Find where the given text appears and provide that cell's center as (X, Y) coordinate. 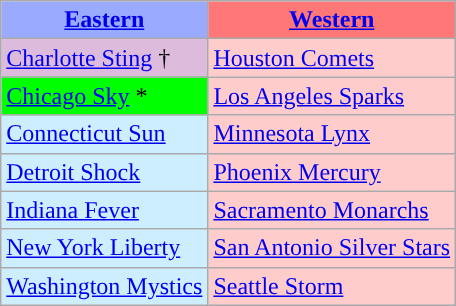
Indiana Fever (104, 210)
Minnesota Lynx (332, 134)
Houston Comets (332, 58)
Seattle Storm (332, 286)
Chicago Sky * (104, 96)
New York Liberty (104, 248)
Charlotte Sting † (104, 58)
Western (332, 20)
San Antonio Silver Stars (332, 248)
Phoenix Mercury (332, 172)
Washington Mystics (104, 286)
Los Angeles Sparks (332, 96)
Eastern (104, 20)
Sacramento Monarchs (332, 210)
Detroit Shock (104, 172)
Connecticut Sun (104, 134)
